Return [X, Y] of the center of cell containing provided text 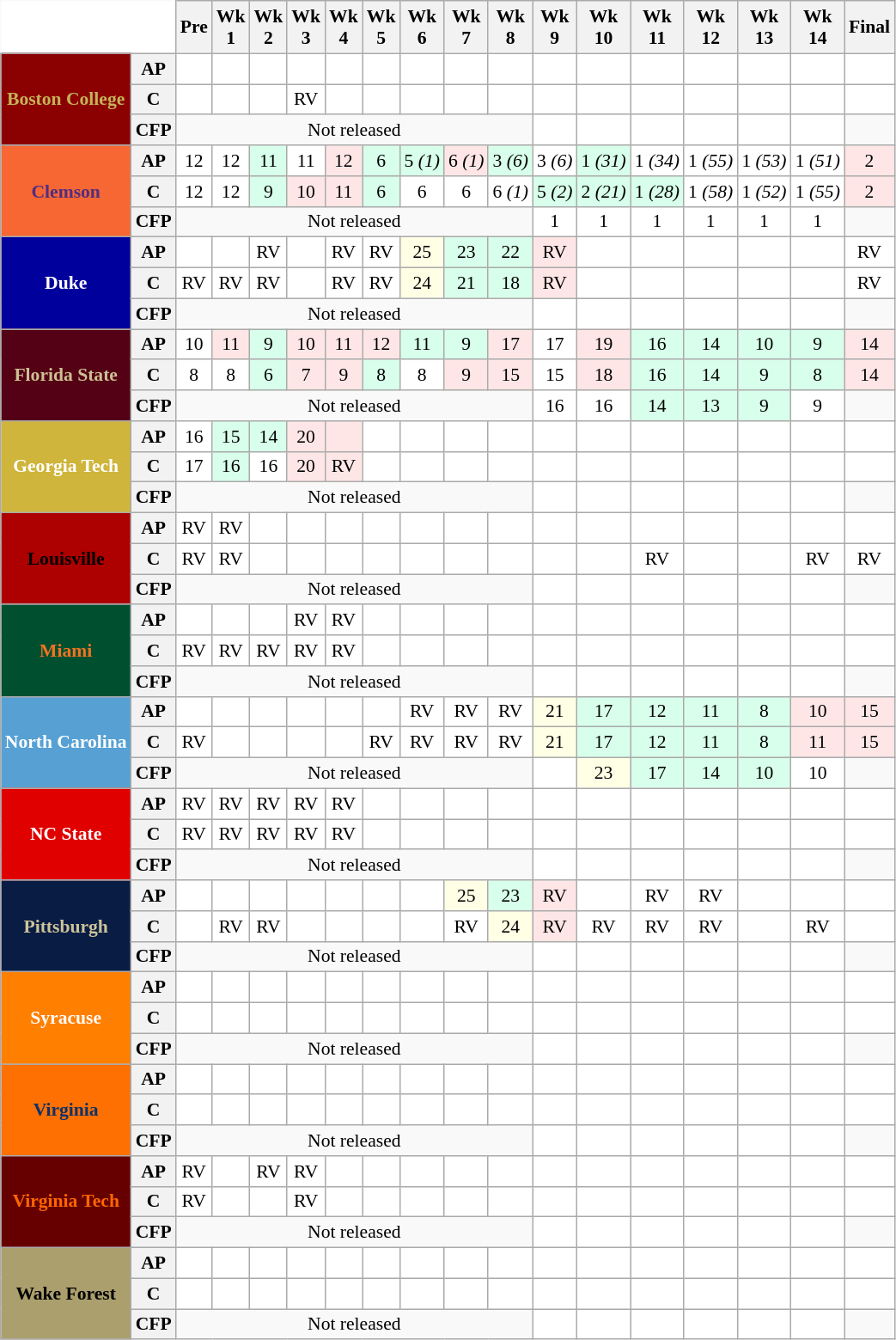
1 (58) [710, 192]
1 (28) [657, 192]
5 (2) [555, 192]
Wk7 [466, 28]
Wk10 [603, 28]
Syracuse [66, 1018]
North Carolina [66, 743]
Virginia [66, 1111]
1 (53) [764, 161]
Wk9 [555, 28]
13 [710, 406]
7 [306, 376]
Wk13 [764, 28]
Wake Forest [66, 1294]
Georgia Tech [66, 468]
Wk5 [381, 28]
Duke [66, 284]
1 (34) [657, 161]
Pre [194, 28]
2 (21) [603, 192]
Clemson [66, 191]
1 (31) [603, 161]
NC State [66, 834]
Wk12 [710, 28]
Wk2 [269, 28]
Pittsburgh [66, 927]
19 [603, 345]
Wk8 [510, 28]
Wk4 [344, 28]
Wk11 [657, 28]
1 (52) [764, 192]
22 [510, 253]
Virginia Tech [66, 1202]
Boston College [66, 100]
1 (51) [818, 161]
5 (1) [421, 161]
Florida State [66, 375]
Miami [66, 652]
Louisville [66, 559]
Wk1 [231, 28]
Wk14 [818, 28]
Final [869, 28]
Wk3 [306, 28]
Wk6 [421, 28]
